Provide the (X, Y) coordinate of the cell's center where the given text is located.  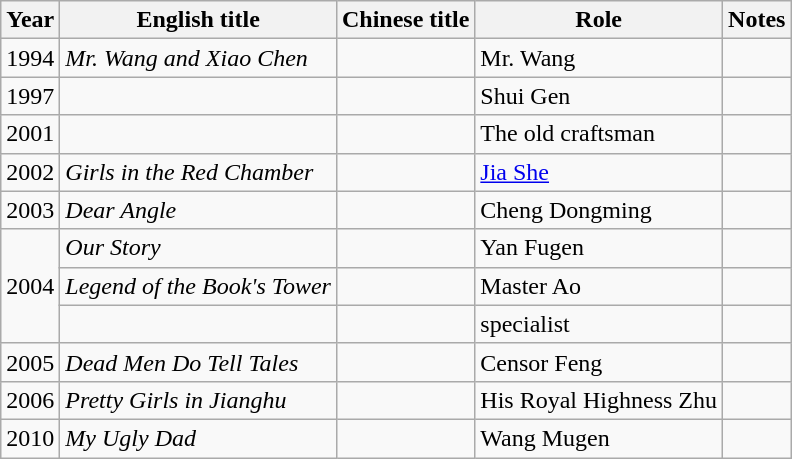
Yan Fugen (599, 248)
Dead Men Do Tell Tales (198, 362)
1997 (30, 96)
The old craftsman (599, 134)
Wang Mugen (599, 438)
Shui Gen (599, 96)
2002 (30, 172)
Year (30, 20)
2003 (30, 210)
2010 (30, 438)
Role (599, 20)
Chinese title (405, 20)
2004 (30, 286)
Girls in the Red Chamber (198, 172)
Legend of the Book's Tower (198, 286)
Cheng Dongming (599, 210)
Pretty Girls in Jianghu (198, 400)
2001 (30, 134)
Mr. Wang and Xiao Chen (198, 58)
1994 (30, 58)
His Royal Highness Zhu (599, 400)
2006 (30, 400)
Dear Angle (198, 210)
Notes (757, 20)
Master Ao (599, 286)
Mr. Wang (599, 58)
2005 (30, 362)
English title (198, 20)
Censor Feng (599, 362)
specialist (599, 324)
Jia She (599, 172)
Our Story (198, 248)
My Ugly Dad (198, 438)
